Locate the cell with the specified text and output its [X, Y] center coordinate. 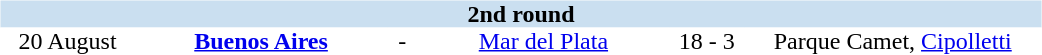
Buenos Aires [262, 42]
Parque Camet, Cipolletti [893, 42]
2nd round [520, 14]
20 August [67, 42]
- [402, 42]
Mar del Plata [543, 42]
18 - 3 [707, 42]
